Find where the given text appears and provide that cell's center as [x, y] coordinate. 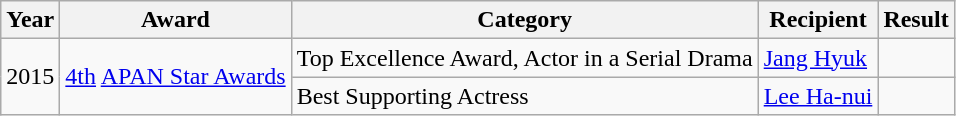
Year [30, 20]
Lee Ha-nui [818, 96]
Jang Hyuk [818, 58]
2015 [30, 77]
Recipient [818, 20]
Result [916, 20]
4th APAN Star Awards [176, 77]
Award [176, 20]
Best Supporting Actress [524, 96]
Top Excellence Award, Actor in a Serial Drama [524, 58]
Category [524, 20]
